Find where the given text appears and provide that cell's center as (x, y) coordinate. 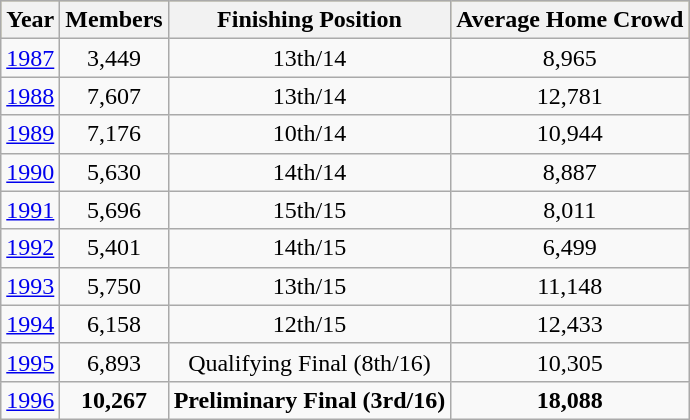
10,944 (570, 134)
1992 (30, 248)
Average Home Crowd (570, 20)
12th/15 (310, 324)
1995 (30, 362)
3,449 (114, 58)
12,433 (570, 324)
1988 (30, 96)
1990 (30, 172)
12,781 (570, 96)
8,965 (570, 58)
10,305 (570, 362)
11,148 (570, 286)
1989 (30, 134)
8,887 (570, 172)
15th/15 (310, 210)
6,158 (114, 324)
10th/14 (310, 134)
5,401 (114, 248)
5,696 (114, 210)
Members (114, 20)
18,088 (570, 400)
14th/15 (310, 248)
10,267 (114, 400)
1993 (30, 286)
Qualifying Final (8th/16) (310, 362)
Preliminary Final (3rd/16) (310, 400)
14th/14 (310, 172)
8,011 (570, 210)
5,750 (114, 286)
13th/15 (310, 286)
Year (30, 20)
1987 (30, 58)
6,499 (570, 248)
1996 (30, 400)
7,607 (114, 96)
7,176 (114, 134)
5,630 (114, 172)
Finishing Position (310, 20)
6,893 (114, 362)
1994 (30, 324)
1991 (30, 210)
